Identify which cell holds the provided text, then report its (x, y) central coordinate. 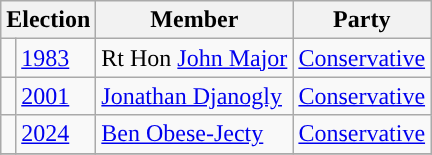
2024 (56, 134)
Jonathan Djanogly (194, 96)
Election (48, 20)
Rt Hon John Major (194, 58)
Ben Obese-Jecty (194, 134)
1983 (56, 58)
Member (194, 20)
2001 (56, 96)
Party (362, 20)
